Determine the [X, Y] coordinate at the center of the cell enclosing the given text.  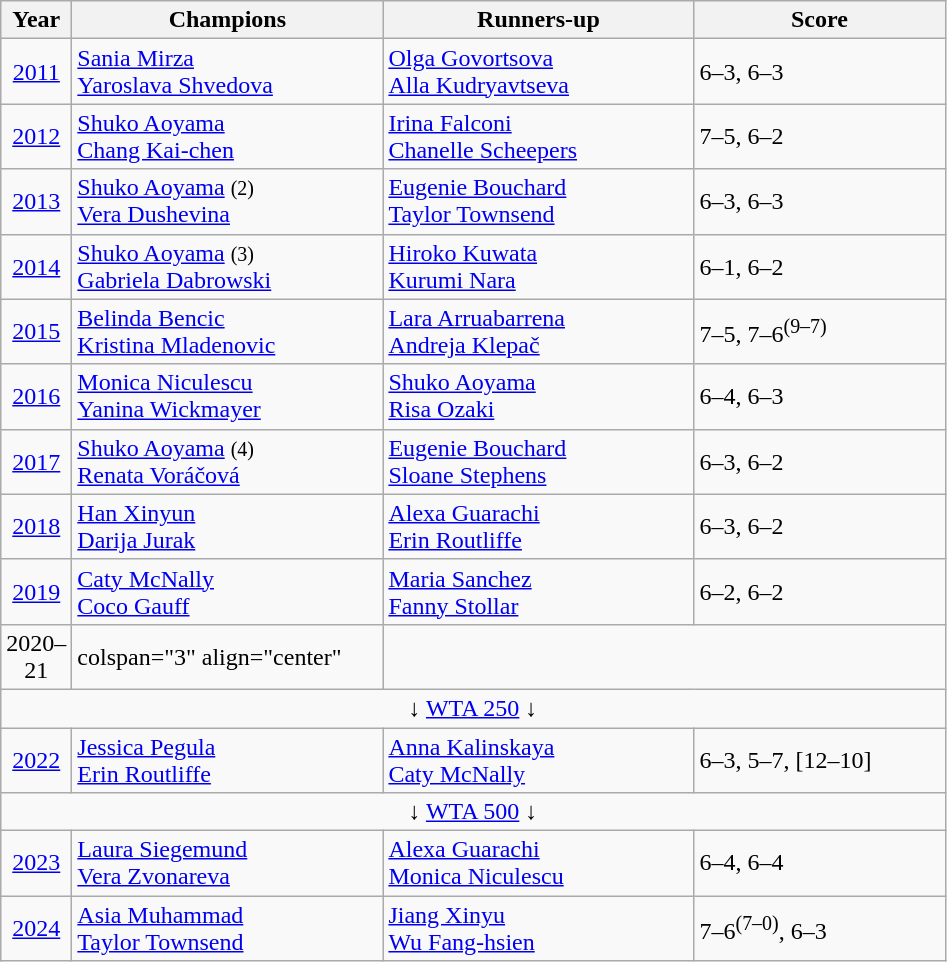
↓ WTA 500 ↓ [473, 812]
Year [36, 20]
6–4, 6–3 [820, 396]
2013 [36, 202]
2015 [36, 332]
Alexa Guarachi Erin Routliffe [538, 526]
Olga Govortsova Alla Kudryavtseva [538, 72]
2018 [36, 526]
2011 [36, 72]
Caty McNally Coco Gauff [228, 592]
2024 [36, 928]
Runners-up [538, 20]
Shuko Aoyama (3) Gabriela Dabrowski [228, 266]
Monica Niculescu Yanina Wickmayer [228, 396]
2012 [36, 136]
2017 [36, 462]
6–2, 6–2 [820, 592]
7–5, 6–2 [820, 136]
6–1, 6–2 [820, 266]
2014 [36, 266]
colspan="3" align="center" [228, 656]
Hiroko Kuwata Kurumi Nara [538, 266]
Irina Falconi Chanelle Scheepers [538, 136]
Lara Arruabarrena Andreja Klepač [538, 332]
Jiang Xinyu Wu Fang-hsien [538, 928]
↓ WTA 250 ↓ [473, 708]
Maria Sanchez Fanny Stollar [538, 592]
Shuko Aoyama Chang Kai-chen [228, 136]
2023 [36, 864]
2019 [36, 592]
Eugenie Bouchard Sloane Stephens [538, 462]
7–5, 7–6(9–7) [820, 332]
Shuko Aoyama Risa Ozaki [538, 396]
2022 [36, 760]
Asia Muhammad Taylor Townsend [228, 928]
Champions [228, 20]
6–4, 6–4 [820, 864]
Alexa Guarachi Monica Niculescu [538, 864]
Anna Kalinskaya Caty McNally [538, 760]
Shuko Aoyama (2) Vera Dushevina [228, 202]
Shuko Aoyama (4) Renata Voráčová [228, 462]
2016 [36, 396]
7–6(7–0), 6–3 [820, 928]
Laura Siegemund Vera Zvonareva [228, 864]
6–3, 5–7, [12–10] [820, 760]
Eugenie Bouchard Taylor Townsend [538, 202]
Belinda Bencic Kristina Mladenovic [228, 332]
Score [820, 20]
2020–21 [36, 656]
Han Xinyun Darija Jurak [228, 526]
Jessica Pegula Erin Routliffe [228, 760]
Sania Mirza Yaroslava Shvedova [228, 72]
